Provide the (X, Y) coordinate of the cell's center where the given text is located.  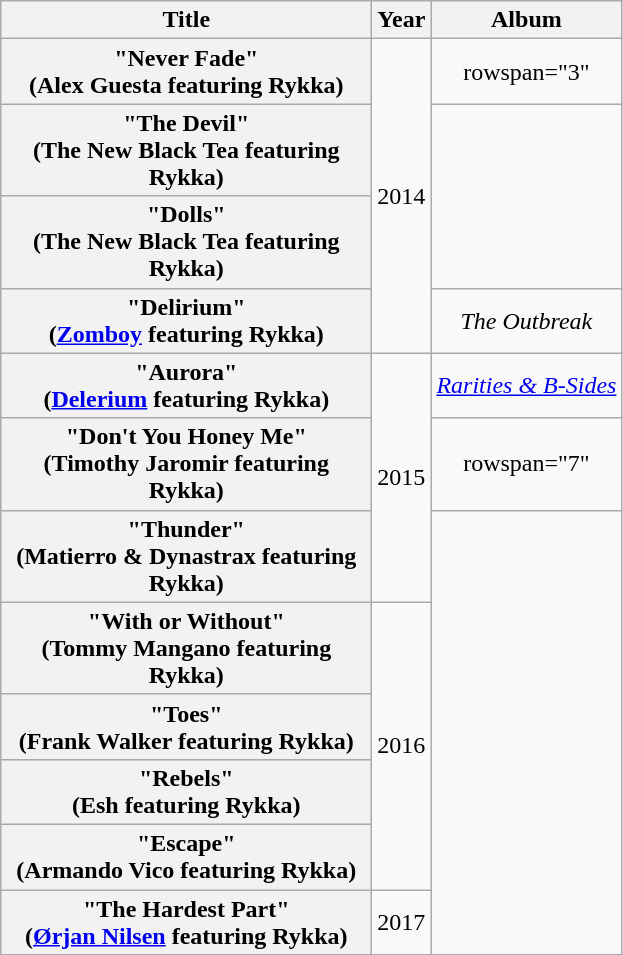
"The Hardest Part"(Ørjan Nilsen featuring Rykka) (186, 922)
"Escape"(Armando Vico featuring Rykka) (186, 856)
"Delirium"(Zomboy featuring Rykka) (186, 320)
Rarities & B-Sides (526, 386)
"Never Fade"(Alex Guesta featuring Rykka) (186, 72)
"Thunder"(Matierro & Dynastrax featuring Rykka) (186, 556)
"Aurora"(Delerium featuring Rykka) (186, 386)
2016 (402, 746)
"Rebels"(Esh featuring Rykka) (186, 792)
The Outbreak (526, 320)
rowspan="3" (526, 72)
"Don't You Honey Me"(Timothy Jaromir featuring Rykka) (186, 464)
"With or Without"(Tommy Mangano featuring Rykka) (186, 648)
"Toes"(Frank Walker featuring Rykka) (186, 726)
2014 (402, 196)
Title (186, 20)
Year (402, 20)
rowspan="7" (526, 464)
"The Devil"(The New Black Tea featuring Rykka) (186, 150)
"Dolls"(The New Black Tea featuring Rykka) (186, 242)
2017 (402, 922)
2015 (402, 478)
Album (526, 20)
